From the cell containing the given text, extract its center point as [x, y] coordinate. 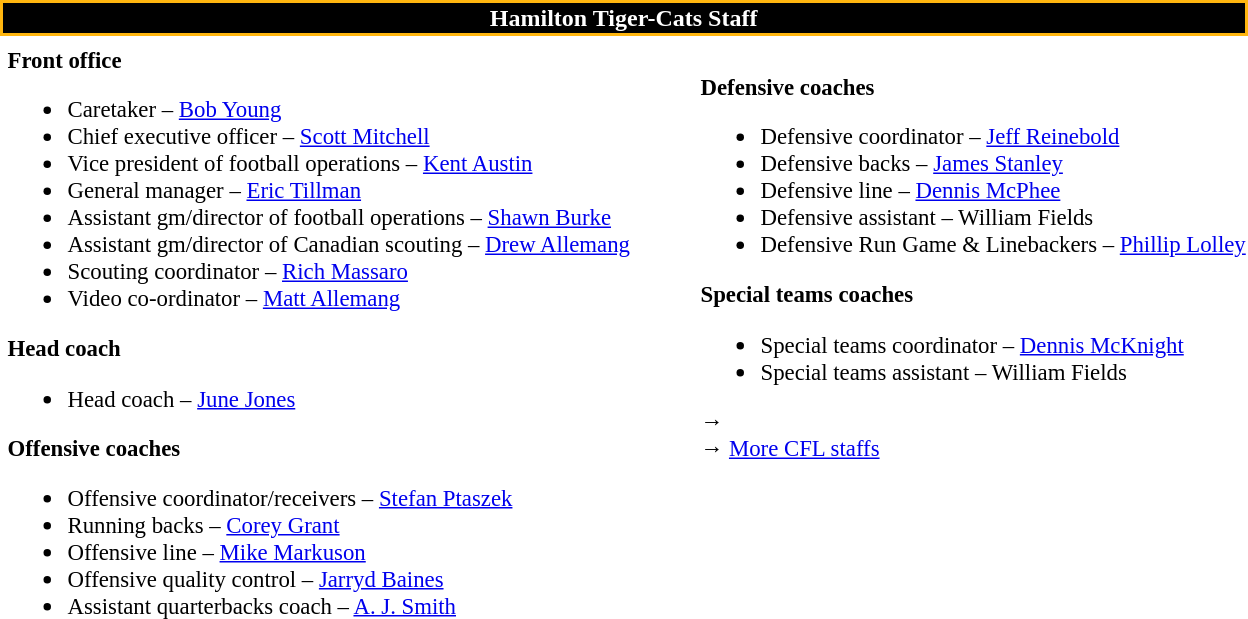
Hamilton Tiger-Cats Staff [624, 18]
